Scan for the cell matching the given text and deliver its (X, Y) coordinate at center. 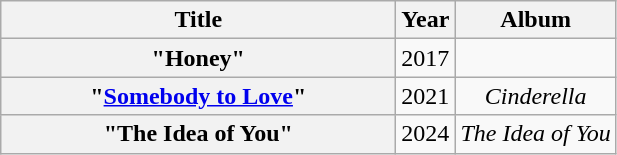
Cinderella (536, 96)
The Idea of You (536, 134)
2021 (426, 96)
Year (426, 20)
"Somebody to Love" (198, 96)
Album (536, 20)
Title (198, 20)
"Honey" (198, 58)
2017 (426, 58)
"The Idea of You" (198, 134)
2024 (426, 134)
